Search for the cell housing the specified text and yield its (x, y) center coordinate. 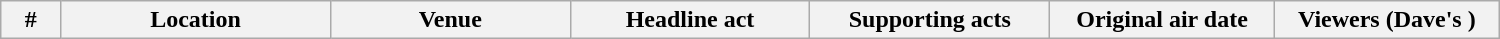
Original air date (1162, 20)
# (31, 20)
Headline act (690, 20)
Supporting acts (930, 20)
Venue (450, 20)
Viewers (Dave's ) (1386, 20)
Location (196, 20)
